Capture the cell that displays the provided text and extract its [x, y] central coordinate. 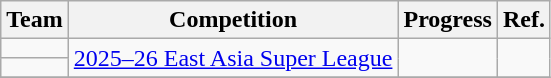
Ref. [524, 20]
2025–26 East Asia Super League [233, 58]
Team [35, 20]
Progress [448, 20]
Competition [233, 20]
